Detect which cell encompasses the target text, then output its [X, Y] center coordinate. 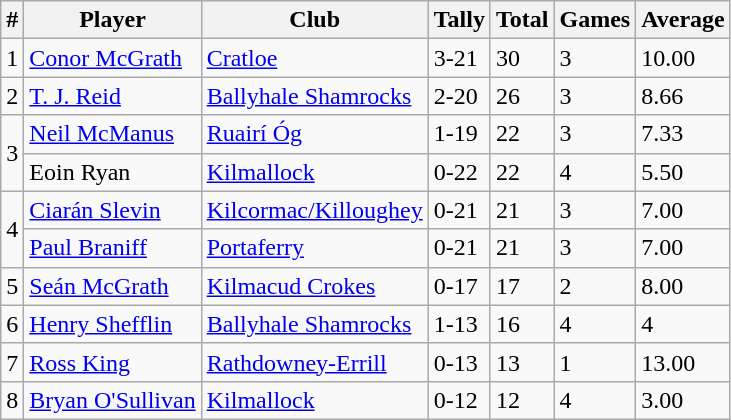
30 [522, 58]
7.33 [684, 134]
1-19 [459, 134]
16 [522, 324]
8.00 [684, 286]
Ciarán Slevin [112, 210]
Cratloe [314, 58]
13 [522, 362]
Ross King [112, 362]
5.50 [684, 172]
3.00 [684, 400]
1-13 [459, 324]
Seán McGrath [112, 286]
7 [12, 362]
Tally [459, 20]
5 [12, 286]
6 [12, 324]
Games [595, 20]
Conor McGrath [112, 58]
0-22 [459, 172]
Average [684, 20]
0-13 [459, 362]
10.00 [684, 58]
Portaferry [314, 248]
13.00 [684, 362]
Neil McManus [112, 134]
Kilmacud Crokes [314, 286]
Henry Shefflin [112, 324]
Player [112, 20]
2-20 [459, 96]
T. J. Reid [112, 96]
26 [522, 96]
Bryan O'Sullivan [112, 400]
12 [522, 400]
0-17 [459, 286]
Club [314, 20]
8.66 [684, 96]
3-21 [459, 58]
Eoin Ryan [112, 172]
0-12 [459, 400]
17 [522, 286]
Rathdowney-Errill [314, 362]
8 [12, 400]
Total [522, 20]
Ruairí Óg [314, 134]
Kilcormac/Killoughey [314, 210]
Paul Braniff [112, 248]
# [12, 20]
